Output the [x, y] coordinate of the center of the cell containing the given text.  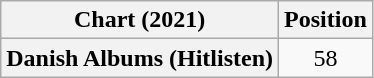
Position [326, 20]
Danish Albums (Hitlisten) [140, 58]
Chart (2021) [140, 20]
58 [326, 58]
